Output the [X, Y] coordinate of the center of the cell containing the given text.  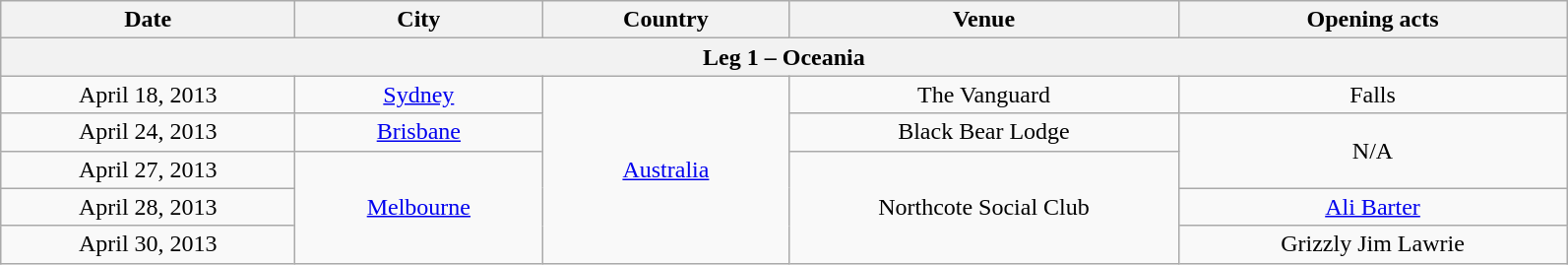
April 24, 2013 [148, 132]
Black Bear Lodge [984, 132]
Grizzly Jim Lawrie [1372, 244]
Falls [1372, 95]
Ali Barter [1372, 207]
April 27, 2013 [148, 169]
Brisbane [419, 132]
April 30, 2013 [148, 244]
Melbourne [419, 207]
April 28, 2013 [148, 207]
Date [148, 20]
Leg 1 – Oceania [784, 57]
N/A [1372, 151]
April 18, 2013 [148, 95]
The Vanguard [984, 95]
Venue [984, 20]
Australia [665, 169]
Sydney [419, 95]
City [419, 20]
Northcote Social Club [984, 207]
Country [665, 20]
Opening acts [1372, 20]
